Extract the [X, Y] coordinate from the center of the cell holding the provided text.  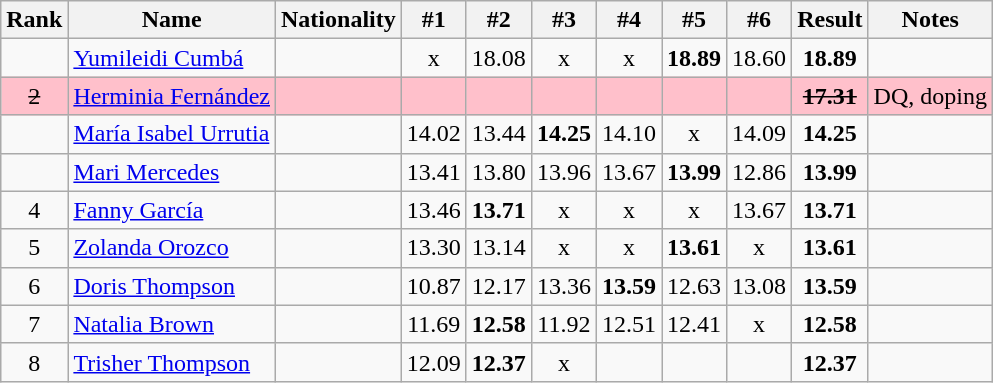
12.86 [760, 172]
14.10 [628, 134]
Trisher Thompson [172, 362]
#1 [434, 20]
Mari Mercedes [172, 172]
8 [34, 362]
18.60 [760, 58]
Name [172, 20]
12.17 [498, 286]
Nationality [339, 20]
18.08 [498, 58]
2 [34, 96]
13.41 [434, 172]
Result [830, 20]
12.41 [694, 324]
Zolanda Orozco [172, 248]
#2 [498, 20]
Notes [930, 20]
11.92 [564, 324]
13.30 [434, 248]
12.51 [628, 324]
10.87 [434, 286]
DQ, doping [930, 96]
6 [34, 286]
12.63 [694, 286]
#5 [694, 20]
#4 [628, 20]
13.96 [564, 172]
María Isabel Urrutia [172, 134]
13.80 [498, 172]
Doris Thompson [172, 286]
13.14 [498, 248]
#6 [760, 20]
#3 [564, 20]
4 [34, 210]
13.08 [760, 286]
Natalia Brown [172, 324]
Herminia Fernández [172, 96]
Yumileidi Cumbá [172, 58]
11.69 [434, 324]
7 [34, 324]
13.46 [434, 210]
Rank [34, 20]
13.36 [564, 286]
12.09 [434, 362]
17.31 [830, 96]
5 [34, 248]
Fanny García [172, 210]
14.02 [434, 134]
13.44 [498, 134]
14.09 [760, 134]
